Extract the [x, y] coordinate from the center of the cell holding the provided text.  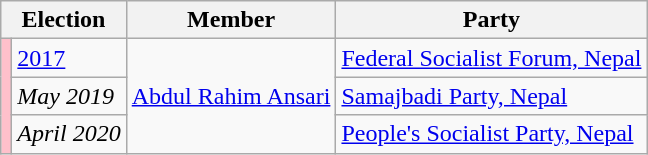
Abdul Rahim Ansari [231, 96]
Party [492, 20]
April 2020 [69, 134]
Samajbadi Party, Nepal [492, 96]
Federal Socialist Forum, Nepal [492, 58]
People's Socialist Party, Nepal [492, 134]
2017 [69, 58]
Member [231, 20]
Election [64, 20]
May 2019 [69, 96]
